Find where the given text appears and provide that cell's center as (x, y) coordinate. 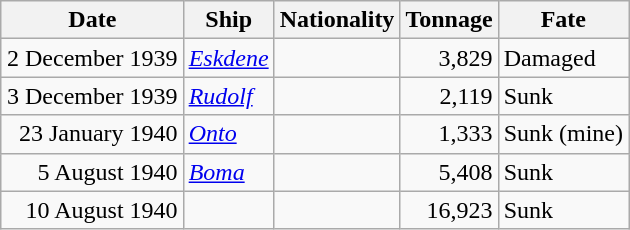
2,119 (449, 96)
3 December 1939 (92, 96)
Boma (228, 172)
5,408 (449, 172)
Tonnage (449, 20)
23 January 1940 (92, 134)
16,923 (449, 210)
Rudolf (228, 96)
10 August 1940 (92, 210)
2 December 1939 (92, 58)
Date (92, 20)
1,333 (449, 134)
Nationality (337, 20)
Sunk (mine) (563, 134)
Damaged (563, 58)
Ship (228, 20)
5 August 1940 (92, 172)
Eskdene (228, 58)
3,829 (449, 58)
Fate (563, 20)
Onto (228, 134)
